Output the (x, y) coordinate of the center of the cell containing the given text.  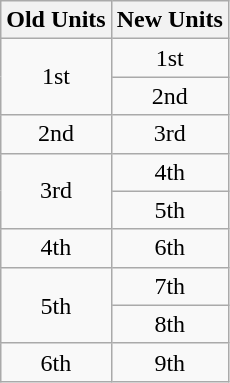
9th (170, 362)
7th (170, 286)
8th (170, 324)
Old Units (56, 20)
New Units (170, 20)
